Extract the (x, y) coordinate from the center of the cell holding the provided text.  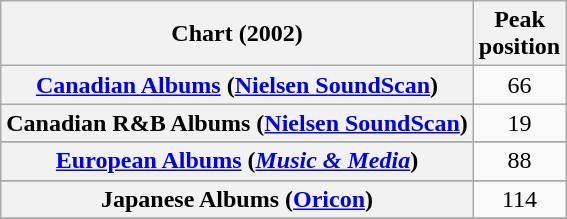
88 (519, 161)
Peakposition (519, 34)
Chart (2002) (238, 34)
19 (519, 123)
Canadian Albums (Nielsen SoundScan) (238, 85)
European Albums (Music & Media) (238, 161)
Japanese Albums (Oricon) (238, 199)
Canadian R&B Albums (Nielsen SoundScan) (238, 123)
66 (519, 85)
114 (519, 199)
